Determine the [X, Y] coordinate at the center of the cell enclosing the given text.  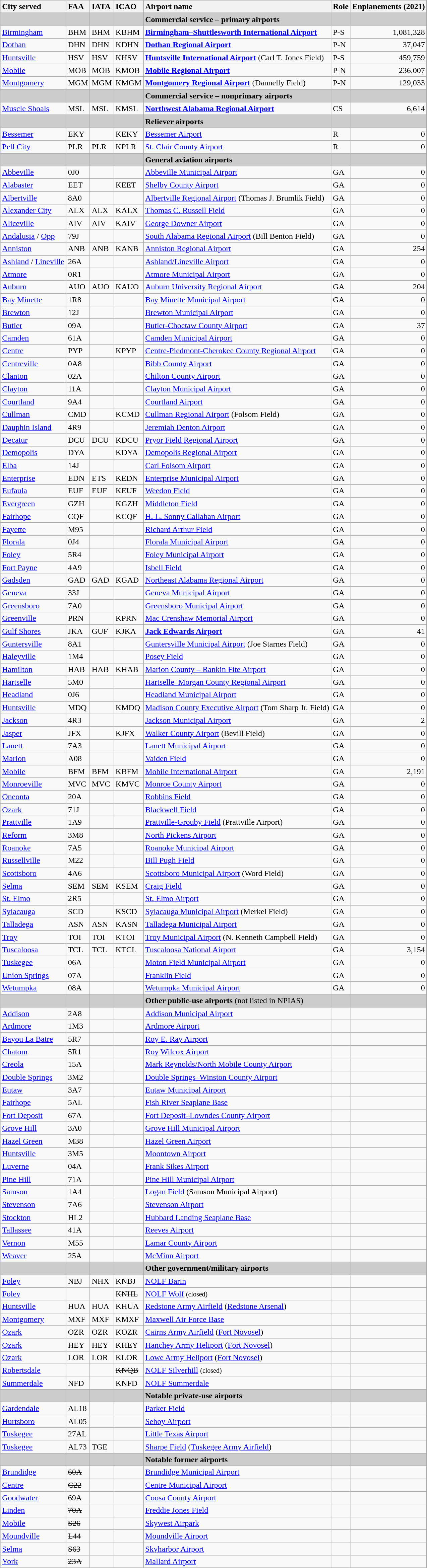
Parker Field [237, 1409]
Haleyville [33, 657]
Chatom [33, 1052]
S63 [78, 1549]
M55 [78, 1243]
Anniston Regional Airport [237, 249]
Decatur [33, 440]
06A [78, 962]
KLOR [128, 1357]
Bessemer Airport [237, 134]
Jasper [33, 733]
4R9 [78, 427]
Aliceville [33, 223]
Posey Field [237, 657]
Evergreen [33, 504]
McMinn Airport [237, 1256]
L44 [78, 1536]
71A [78, 1179]
Commercial service – nonprimary airports [237, 96]
KSCD [128, 911]
Redstone Army Airfield (Redstone Arsenal) [237, 1306]
Role [341, 7]
EET [78, 185]
NOLF Wolf (closed) [237, 1294]
Notable private-use airports [237, 1396]
Lamar County Airport [237, 1243]
Hanchey Army Heliport (Fort Novosel) [237, 1345]
Robbins Field [237, 797]
Greensboro Municipal Airport [237, 606]
204 [388, 287]
Middleton Field [237, 504]
KNQB [128, 1370]
KHEY [128, 1345]
KGAD [128, 580]
Robertsdale [33, 1370]
Alabaster [33, 185]
1M4 [78, 657]
CQF [78, 516]
23A [78, 1561]
AL05 [78, 1421]
Auburn [33, 287]
Double Springs [33, 1077]
Tuscaloosa [33, 950]
61A [78, 338]
Notable former airports [237, 1460]
Airport name [237, 7]
7A0 [78, 606]
Reform [33, 835]
M95 [78, 529]
4R3 [78, 720]
KMSL [128, 108]
Camden Municipal Airport [237, 338]
KMOB [128, 70]
459,759 [388, 58]
Isbell Field [237, 568]
Gadsden [33, 580]
TGE [102, 1447]
7A3 [78, 746]
KBFM [128, 771]
Marion County – Rankin Fite Airport [237, 669]
Oneonta [33, 797]
H. L. Sonny Callahan Airport [237, 516]
Dothan Regional Airport [237, 45]
79J [78, 236]
Lanett Municipal Airport [237, 746]
NOLF Summerdale [237, 1383]
3M2 [78, 1077]
8A0 [78, 198]
2R5 [78, 899]
Chilton County Airport [237, 376]
KNBJ [128, 1281]
Union Springs [33, 975]
Frank Sikes Airport [237, 1166]
Brewton [33, 312]
Fort Deposit–Lowndes County Airport [237, 1115]
Brundidge Municipal Airport [237, 1472]
JKA [78, 631]
236,007 [388, 70]
Montgomery Regional Airport (Dannelly Field) [237, 83]
KHUA [128, 1306]
Bayou La Batre [33, 1039]
Dauphin Island [33, 427]
Jeremiah Denton Airport [237, 427]
KEKY [128, 134]
Clayton [33, 389]
IATA [102, 7]
Greensboro [33, 606]
8A1 [78, 644]
Headland Municipal Airport [237, 695]
Centre-Piedmont-Cherokee County Regional Airport [237, 351]
KPYP [128, 351]
A08 [78, 758]
9A4 [78, 402]
Brundidge [33, 1472]
Bay Minette [33, 300]
Geneva [33, 593]
Mobile International Airport [237, 771]
129,033 [388, 83]
KAIV [128, 223]
PYP [78, 351]
Butler [33, 325]
KPRN [128, 618]
Ardmore [33, 1026]
Enterprise Municipal Airport [237, 478]
KNHL [128, 1294]
KHAB [128, 669]
MDQ [78, 707]
GZH [78, 504]
Addison [33, 1014]
Ashland / Lineville [33, 262]
Headland [33, 695]
Florala [33, 542]
KEDN [128, 478]
KOZR [128, 1332]
Richard Arthur Field [237, 529]
Elba [33, 465]
Northwest Alabama Regional Airport [237, 108]
27AL [78, 1434]
Gulf Shores [33, 631]
Hurtsboro [33, 1421]
Geneva Municipal Airport [237, 593]
0J0 [78, 172]
Logan Field (Samson Municipal Airport) [237, 1192]
12J [78, 312]
St. Elmo Airport [237, 899]
Roy E. Ray Airport [237, 1039]
Birmingham [33, 32]
Vaiden Field [237, 758]
KMDQ [128, 707]
09A [78, 325]
Walker County Airport (Bevill Field) [237, 733]
Eutaw Municipal Airport [237, 1090]
KSEM [128, 886]
Brewton Municipal Airport [237, 312]
4A9 [78, 568]
Blackwell Field [237, 810]
Freddie Jones Field [237, 1510]
Florala Municipal Airport [237, 542]
Hartselle [33, 682]
Mark Reynolds/North Mobile County Airport [237, 1064]
KAUO [128, 287]
Carl Folsom Airport [237, 465]
2 [388, 720]
General aviation airports [237, 160]
Birmingham–Shuttlesworth International Airport [237, 32]
Clayton Municipal Airport [237, 389]
37,047 [388, 45]
FAA [78, 7]
Bibb County Airport [237, 363]
Skyharbor Airport [237, 1549]
02A [78, 376]
0J6 [78, 695]
7A6 [78, 1205]
KASN [128, 924]
NFD [78, 1383]
Wetumpka [33, 988]
Goodwater [33, 1498]
Skywest Airpark [237, 1523]
Reliever airports [237, 121]
1A9 [78, 822]
Alexander City [33, 211]
KJFX [128, 733]
1A4 [78, 1192]
Centre Municipal Airport [237, 1485]
Franklin Field [237, 975]
Sylacauga [33, 911]
Lanett [33, 746]
Craig Field [237, 886]
Hazel Green [33, 1141]
S26 [78, 1523]
Commercial service – primary airports [237, 19]
KEET [128, 185]
Bay Minette Municipal Airport [237, 300]
14J [78, 465]
Courtland [33, 402]
Mac Crenshaw Memorial Airport [237, 618]
Pryor Field Regional Airport [237, 440]
JFX [78, 733]
Moton Field Municipal Airport [237, 962]
Sharpe Field (Tuskegee Army Airfield) [237, 1447]
C22 [78, 1485]
Northeast Alabama Regional Airport [237, 580]
DYA [78, 453]
Marion [33, 758]
08A [78, 988]
3A7 [78, 1090]
3M8 [78, 835]
Thomas C. Russell Field [237, 211]
Lowe Army Heliport (Fort Novosel) [237, 1357]
Hubbard Landing Seaplane Base [237, 1217]
Coosa County Airport [237, 1498]
Courtland Airport [237, 402]
Weaver [33, 1256]
St. Clair County Airport [237, 147]
Fish River Seaplane Base [237, 1103]
67A [78, 1115]
CMD [78, 415]
Muscle Shoals [33, 108]
Anniston [33, 249]
04A [78, 1166]
CS [341, 108]
0A8 [78, 363]
60A [78, 1472]
EKY [78, 134]
2,191 [388, 771]
5R7 [78, 1039]
Cullman [33, 415]
0J4 [78, 542]
KALX [128, 211]
M22 [78, 861]
1M3 [78, 1026]
Maxwell Air Force Base [237, 1319]
City served [33, 7]
Fayette [33, 529]
70A [78, 1510]
Cullman Regional Airport (Folsom Field) [237, 415]
SCD [78, 911]
Jackson Municipal Airport [237, 720]
Pine Hill Municipal Airport [237, 1179]
Jackson [33, 720]
Grove Hill Municipal Airport [237, 1128]
Pell City [33, 147]
Ardmore Airport [237, 1026]
Mallard Airport [237, 1561]
Prattville [33, 822]
41A [78, 1230]
Russellville [33, 861]
Shelby County Airport [237, 185]
ETS [102, 478]
07A [78, 975]
Albertville Regional Airport (Thomas J. Brumlik Field) [237, 198]
KCMD [128, 415]
NOLF Silverhill (closed) [237, 1370]
Roanoke Municipal Airport [237, 848]
Fort Payne [33, 568]
KPLR [128, 147]
33J [78, 593]
KMGM [128, 83]
KHSV [128, 58]
3A0 [78, 1128]
5AL [78, 1103]
AL18 [78, 1409]
Hamilton [33, 669]
Clanton [33, 376]
St. Elmo [33, 899]
5M0 [78, 682]
KBHM [128, 32]
Stevenson Airport [237, 1205]
Huntsville International Airport (Carl T. Jones Field) [237, 58]
Demopolis [33, 453]
Enterprise [33, 478]
M38 [78, 1141]
Summerdale [33, 1383]
Foley Municipal Airport [237, 554]
Samson [33, 1192]
Demopolis Regional Airport [237, 453]
Atmore Municipal Airport [237, 274]
Stevenson [33, 1205]
Atmore [33, 274]
Sylacauga Municipal Airport (Merkel Field) [237, 911]
AL73 [78, 1447]
Troy [33, 937]
Pine Hill [33, 1179]
25A [78, 1256]
Roanoke [33, 848]
NBJ [78, 1281]
KGZH [128, 504]
Scottsboro Municipal Airport (Word Field) [237, 873]
Tuscaloosa National Airport [237, 950]
KANB [128, 249]
Grove Hill [33, 1128]
Addison Municipal Airport [237, 1014]
1R8 [78, 300]
Moontown Airport [237, 1153]
Enplanements (2021) [388, 7]
KCQF [128, 516]
Talladega [33, 924]
Cairns Army Airfield (Fort Novosel) [237, 1332]
Gardendale [33, 1409]
Guntersville Municipal Airport (Joe Starnes Field) [237, 644]
Greenville [33, 618]
Luverne [33, 1166]
41 [388, 631]
ICAO [128, 7]
6,614 [388, 108]
George Downer Airport [237, 223]
0R1 [78, 274]
5R1 [78, 1052]
Bill Pugh Field [237, 861]
Eufaula [33, 491]
7A5 [78, 848]
20A [78, 797]
Andalusia / Opp [33, 236]
Fort Deposit [33, 1115]
3M5 [78, 1153]
Eutaw [33, 1090]
Mobile Regional Airport [237, 70]
Dothan [33, 45]
Ashland/Lineville Airport [237, 262]
North Pickens Airport [237, 835]
Centreville [33, 363]
Sehoy Airport [237, 1421]
NOLF Barin [237, 1281]
KEUF [128, 491]
Linden [33, 1510]
KNFD [128, 1383]
26A [78, 262]
11A [78, 389]
HL2 [78, 1217]
KMXF [128, 1319]
Moundville [33, 1536]
Jack Edwards Airport [237, 631]
Camden [33, 338]
Stockton [33, 1217]
Moundville Airport [237, 1536]
Other government/military airports [237, 1268]
1,081,328 [388, 32]
KDCU [128, 440]
Wetumpka Municipal Airport [237, 988]
Auburn University Regional Airport [237, 287]
Roy Wilcox Airport [237, 1052]
KDYA [128, 453]
EDN [78, 478]
69A [78, 1498]
Vernon [33, 1243]
Other public-use airports (not listed in NPIAS) [237, 1001]
Prattville-Grouby Field (Prattville Airport) [237, 822]
3,154 [388, 950]
Albertville [33, 198]
2A8 [78, 1014]
Scottsboro [33, 873]
5R4 [78, 554]
Talladega Municipal Airport [237, 924]
NHX [102, 1281]
Madison County Executive Airport (Tom Sharp Jr. Field) [237, 707]
KJKA [128, 631]
Little Texas Airport [237, 1434]
15A [78, 1064]
KTCL [128, 950]
71J [78, 810]
Troy Municipal Airport (N. Kenneth Campbell Field) [237, 937]
York [33, 1561]
Hartselle–Morgan County Regional Airport [237, 682]
Weedon Field [237, 491]
Tallassee [33, 1230]
Bessemer [33, 134]
PRN [78, 618]
4A6 [78, 873]
254 [388, 249]
Double Springs–Winston County Airport [237, 1077]
KDHN [128, 45]
GUF [102, 631]
KMVC [128, 784]
Abbeville Municipal Airport [237, 172]
Butler-Choctaw County Airport [237, 325]
Reeves Airport [237, 1230]
Monroeville [33, 784]
Guntersville [33, 644]
37 [388, 325]
Abbeville [33, 172]
South Alabama Regional Airport (Bill Benton Field) [237, 236]
Monroe County Airport [237, 784]
Creola [33, 1064]
Hazel Green Airport [237, 1141]
KTOI [128, 937]
